Return [x, y] of the center of cell containing provided text 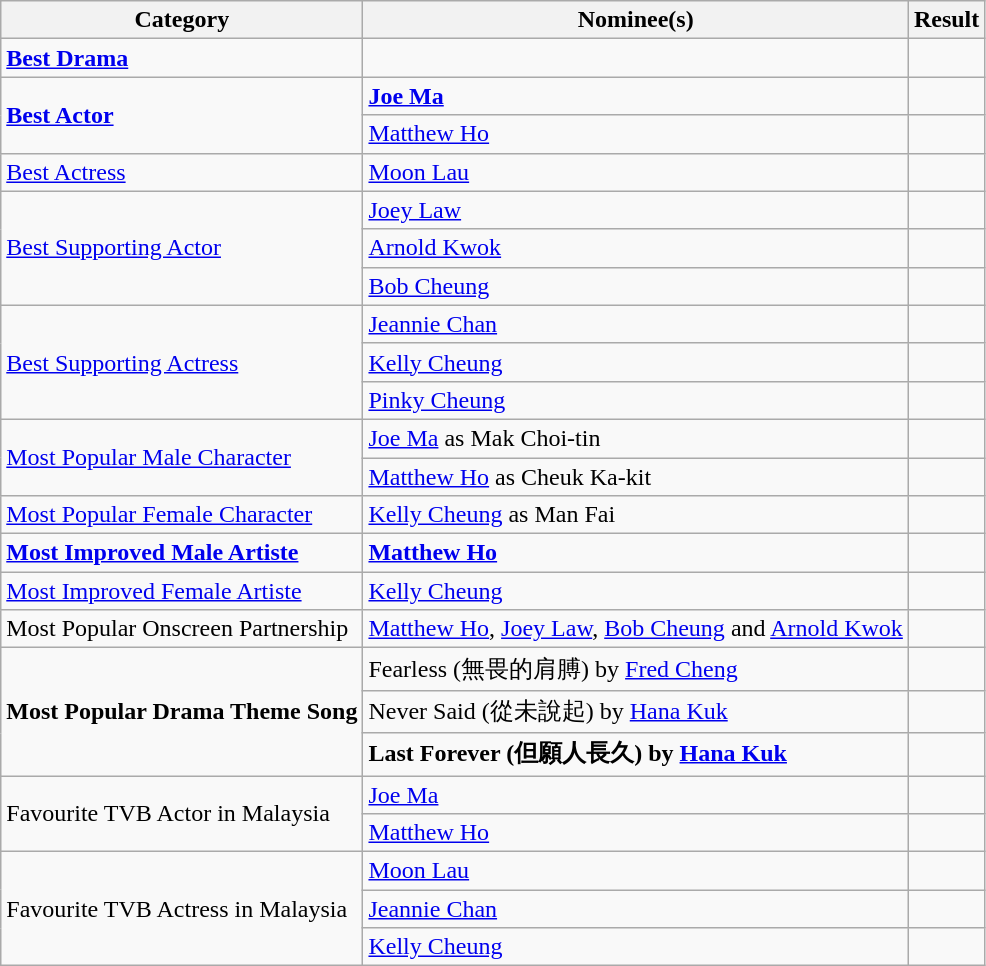
Result [946, 20]
Nominee(s) [636, 20]
Arnold Kwok [636, 248]
Best Drama [182, 58]
Favourite TVB Actor in Malaysia [182, 814]
Best Supporting Actress [182, 362]
Bob Cheung [636, 286]
Most Improved Female Artiste [182, 591]
Last Forever (但願人長久) by Hana Kuk [636, 754]
Most Popular Drama Theme Song [182, 712]
Joey Law [636, 210]
Matthew Ho, Joey Law, Bob Cheung and Arnold Kwok [636, 629]
Best Supporting Actor [182, 248]
Matthew Ho as Cheuk Ka-kit [636, 477]
Best Actress [182, 172]
Favourite TVB Actress in Malaysia [182, 909]
Most Improved Male Artiste [182, 553]
Joe Ma as Mak Choi-tin [636, 438]
Fearless (無畏的肩膊) by Fred Cheng [636, 670]
Best Actor [182, 115]
Category [182, 20]
Most Popular Male Character [182, 457]
Kelly Cheung as Man Fai [636, 515]
Never Said (從未說起) by Hana Kuk [636, 712]
Pinky Cheung [636, 400]
Most Popular Onscreen Partnership [182, 629]
Most Popular Female Character [182, 515]
